From the cell containing the given text, extract its center point as (x, y) coordinate. 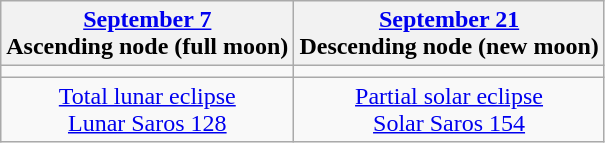
September 7Ascending node (full moon) (148, 34)
September 21Descending node (new moon) (449, 34)
Total lunar eclipseLunar Saros 128 (148, 110)
Partial solar eclipseSolar Saros 154 (449, 110)
